Capture the cell that displays the provided text and extract its (X, Y) central coordinate. 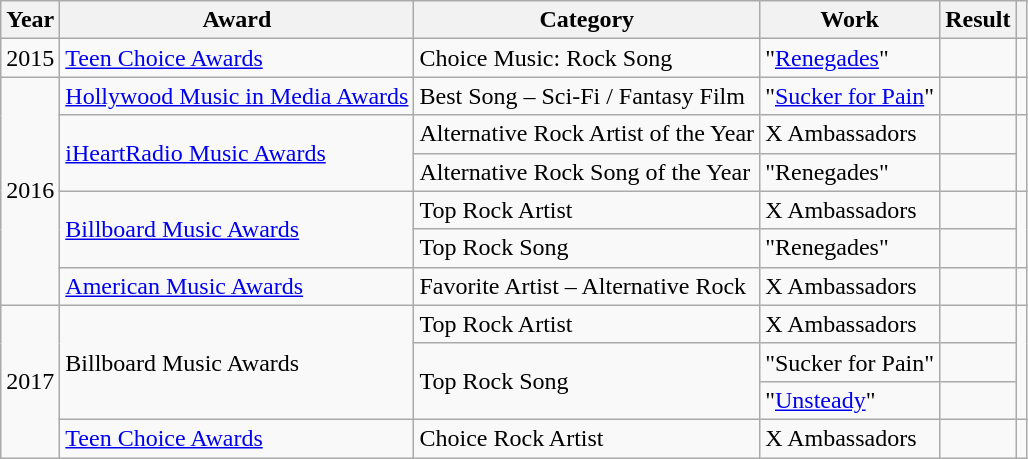
2016 (30, 191)
2017 (30, 381)
Hollywood Music in Media Awards (237, 96)
Year (30, 20)
2015 (30, 58)
Choice Music: Rock Song (587, 58)
Favorite Artist – Alternative Rock (587, 286)
Alternative Rock Artist of the Year (587, 134)
Result (978, 20)
Category (587, 20)
Award (237, 20)
"Unsteady" (850, 400)
Alternative Rock Song of the Year (587, 172)
Best Song – Sci-Fi / Fantasy Film (587, 96)
iHeartRadio Music Awards (237, 153)
Work (850, 20)
Choice Rock Artist (587, 438)
American Music Awards (237, 286)
